Locate the cell with the specified text and output its [x, y] center coordinate. 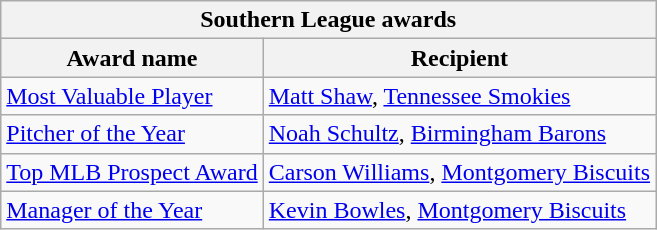
Noah Schultz, Birmingham Barons [459, 134]
Recipient [459, 58]
Most Valuable Player [132, 96]
Carson Williams, Montgomery Biscuits [459, 172]
Matt Shaw, Tennessee Smokies [459, 96]
Top MLB Prospect Award [132, 172]
Southern League awards [328, 20]
Manager of the Year [132, 210]
Pitcher of the Year [132, 134]
Award name [132, 58]
Kevin Bowles, Montgomery Biscuits [459, 210]
